Return the [X, Y] coordinate for the center point of the cell that contains the specified text.  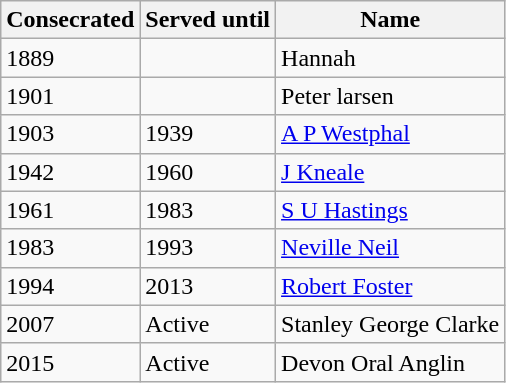
Name [390, 20]
Stanley George Clarke [390, 324]
2013 [208, 286]
J Kneale [390, 172]
Served until [208, 20]
S U Hastings [390, 210]
1942 [70, 172]
1901 [70, 96]
2015 [70, 362]
Peter larsen [390, 96]
Robert Foster [390, 286]
1961 [70, 210]
1993 [208, 248]
1939 [208, 134]
Hannah [390, 58]
1889 [70, 58]
1994 [70, 286]
Devon Oral Anglin [390, 362]
A P Westphal [390, 134]
Neville Neil [390, 248]
Consecrated [70, 20]
1960 [208, 172]
2007 [70, 324]
1903 [70, 134]
